Determine the (X, Y) coordinate at the center of the cell enclosing the given text.  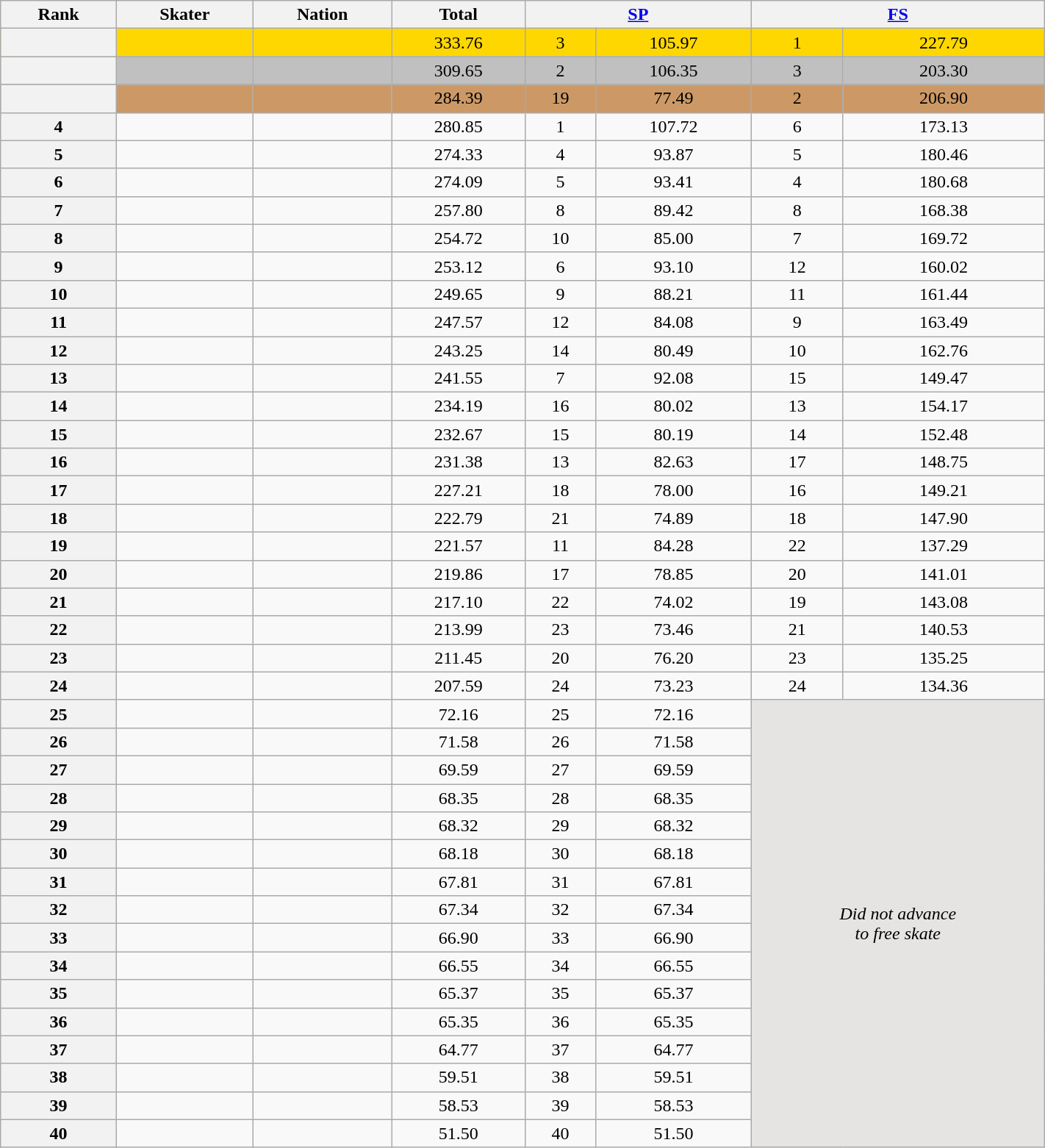
231.38 (459, 462)
78.85 (674, 574)
82.63 (674, 462)
84.28 (674, 546)
227.21 (459, 490)
Rank (59, 15)
77.49 (674, 98)
241.55 (459, 379)
74.02 (674, 602)
76.20 (674, 658)
254.72 (459, 238)
73.23 (674, 686)
247.57 (459, 322)
213.99 (459, 630)
Skater (184, 15)
143.08 (944, 602)
232.67 (459, 434)
180.68 (944, 182)
Nation (322, 15)
243.25 (459, 351)
162.76 (944, 351)
173.13 (944, 126)
80.19 (674, 434)
134.36 (944, 686)
274.33 (459, 154)
89.42 (674, 210)
284.39 (459, 98)
93.87 (674, 154)
141.01 (944, 574)
84.08 (674, 322)
149.47 (944, 379)
88.21 (674, 294)
73.46 (674, 630)
257.80 (459, 210)
93.10 (674, 266)
217.10 (459, 602)
211.45 (459, 658)
154.17 (944, 406)
152.48 (944, 434)
85.00 (674, 238)
219.86 (459, 574)
78.00 (674, 490)
207.59 (459, 686)
253.12 (459, 266)
137.29 (944, 546)
80.49 (674, 351)
222.79 (459, 518)
106.35 (674, 71)
221.57 (459, 546)
169.72 (944, 238)
149.21 (944, 490)
107.72 (674, 126)
105.97 (674, 43)
274.09 (459, 182)
280.85 (459, 126)
227.79 (944, 43)
161.44 (944, 294)
92.08 (674, 379)
168.38 (944, 210)
147.90 (944, 518)
309.65 (459, 71)
206.90 (944, 98)
234.19 (459, 406)
249.65 (459, 294)
80.02 (674, 406)
Total (459, 15)
SP (638, 15)
93.41 (674, 182)
163.49 (944, 322)
Did not advanceto free skate (898, 923)
135.25 (944, 658)
FS (898, 15)
140.53 (944, 630)
203.30 (944, 71)
74.89 (674, 518)
148.75 (944, 462)
333.76 (459, 43)
180.46 (944, 154)
160.02 (944, 266)
